Provide the [X, Y] coordinate of the cell's center where the given text is located.  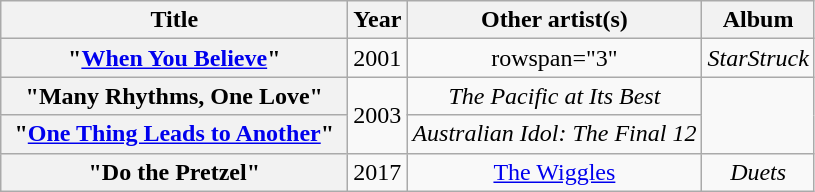
"Do the Pretzel" [174, 172]
Australian Idol: The Final 12 [554, 134]
Year [378, 20]
StarStruck [758, 58]
"One Thing Leads to Another" [174, 134]
Other artist(s) [554, 20]
2003 [378, 115]
rowspan="3" [554, 58]
"Many Rhythms, One Love" [174, 96]
Title [174, 20]
2001 [378, 58]
Album [758, 20]
The Pacific at Its Best [554, 96]
2017 [378, 172]
The Wiggles [554, 172]
Duets [758, 172]
"When You Believe" [174, 58]
